Extract the [x, y] coordinate from the center of the cell holding the provided text.  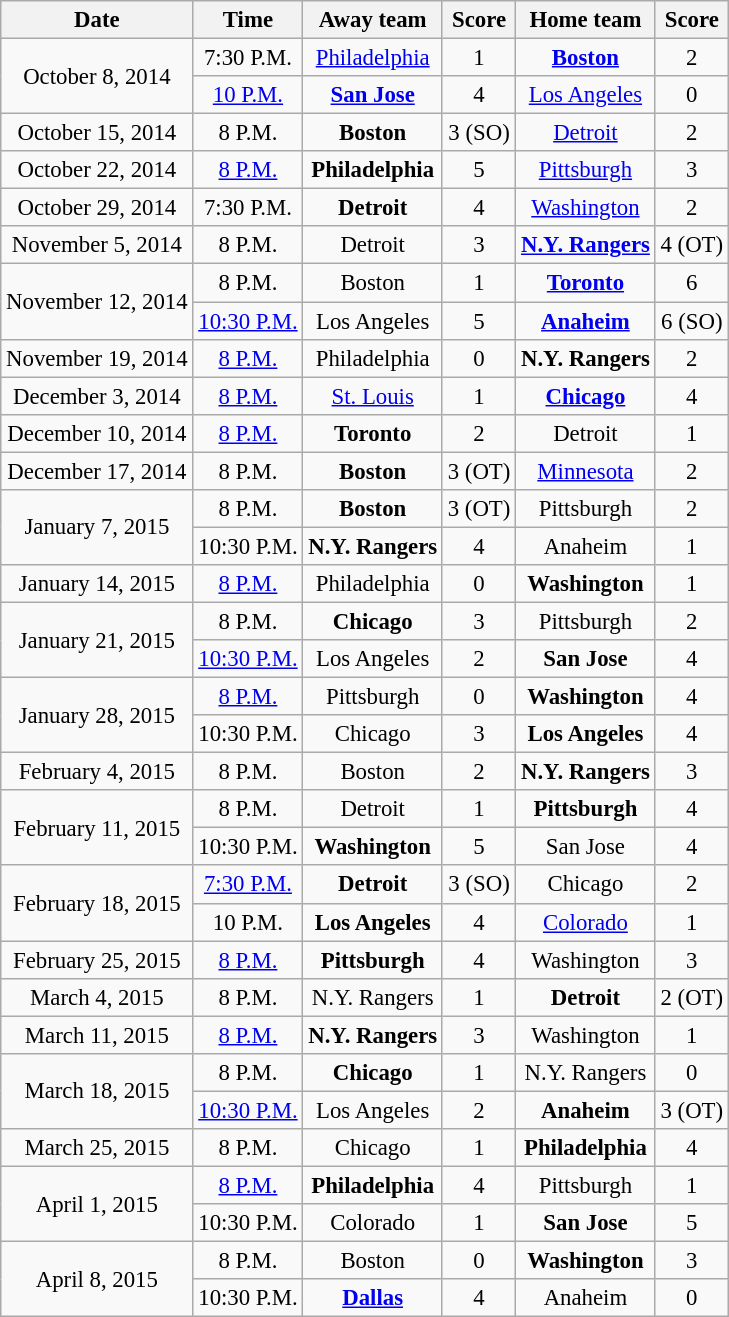
March 25, 2015 [97, 1148]
April 8, 2015 [97, 1280]
St. Louis [373, 396]
Date [97, 20]
Home team [586, 20]
Time [248, 20]
November 12, 2014 [97, 302]
February 25, 2015 [97, 960]
Dallas [373, 1298]
January 21, 2015 [97, 640]
April 1, 2015 [97, 1204]
October 15, 2014 [97, 133]
February 18, 2015 [97, 904]
January 14, 2015 [97, 584]
December 3, 2014 [97, 396]
6 [692, 283]
October 8, 2014 [97, 76]
2 (OT) [692, 997]
December 10, 2014 [97, 433]
Minnesota [586, 471]
February 4, 2015 [97, 772]
October 29, 2014 [97, 208]
March 4, 2015 [97, 997]
January 7, 2015 [97, 528]
November 19, 2014 [97, 358]
March 18, 2015 [97, 1092]
March 11, 2015 [97, 1035]
February 11, 2015 [97, 828]
January 28, 2015 [97, 716]
6 (SO) [692, 321]
4 (OT) [692, 245]
December 17, 2014 [97, 471]
October 22, 2014 [97, 170]
Away team [373, 20]
November 5, 2014 [97, 245]
